Find where the given text appears and provide that cell's center as (X, Y) coordinate. 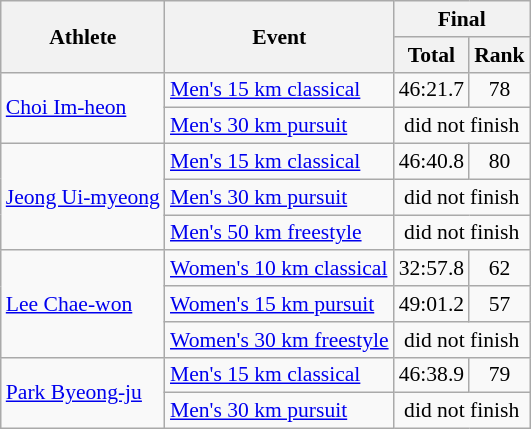
46:38.9 (432, 375)
Lee Chae-won (83, 304)
Women's 30 km freestyle (280, 340)
32:57.8 (432, 269)
Park Byeong-ju (83, 392)
57 (500, 304)
Athlete (83, 36)
Final (462, 19)
Jeong Ui-myeong (83, 198)
Men's 50 km freestyle (280, 233)
Event (280, 36)
Women's 10 km classical (280, 269)
46:21.7 (432, 90)
79 (500, 375)
Choi Im-heon (83, 108)
Women's 15 km pursuit (280, 304)
80 (500, 162)
49:01.2 (432, 304)
Total (432, 55)
Rank (500, 55)
46:40.8 (432, 162)
78 (500, 90)
62 (500, 269)
